For the text-containing cell, return its midpoint in (X, Y) coordinate format. 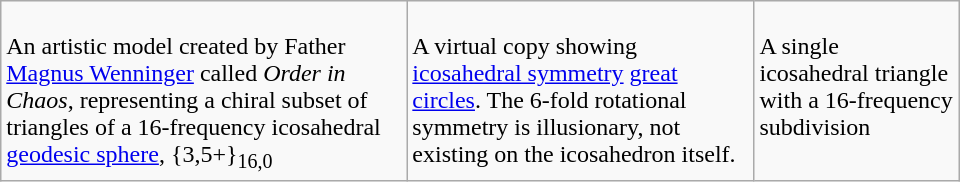
A virtual copy showing icosahedral symmetry great circles. The 6-fold rotational symmetry is illusionary, not existing on the icosahedron itself. (580, 90)
A single icosahedral triangle with a 16-frequency subdivision (856, 90)
